Locate the cell with the specified text and output its [x, y] center coordinate. 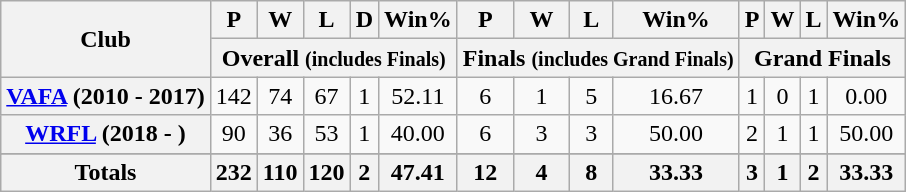
D [364, 20]
Totals [106, 172]
8 [592, 172]
47.41 [418, 172]
53 [326, 134]
4 [541, 172]
WRFL (2018 - ) [106, 134]
52.11 [418, 96]
VAFA (2010 - 2017) [106, 96]
232 [234, 172]
67 [326, 96]
5 [592, 96]
142 [234, 96]
Grand Finals [822, 58]
Finals (includes Grand Finals) [598, 58]
Club [106, 39]
40.00 [418, 134]
90 [234, 134]
110 [280, 172]
120 [326, 172]
12 [485, 172]
16.67 [676, 96]
0.00 [866, 96]
36 [280, 134]
74 [280, 96]
Overall (includes Finals) [334, 58]
0 [782, 96]
